Locate the cell with the specified text and output its [x, y] center coordinate. 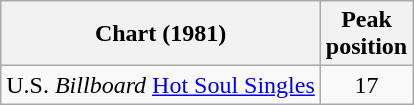
Peakposition [366, 34]
17 [366, 85]
U.S. Billboard Hot Soul Singles [161, 85]
Chart (1981) [161, 34]
